From the cell containing the given text, extract its center point as (x, y) coordinate. 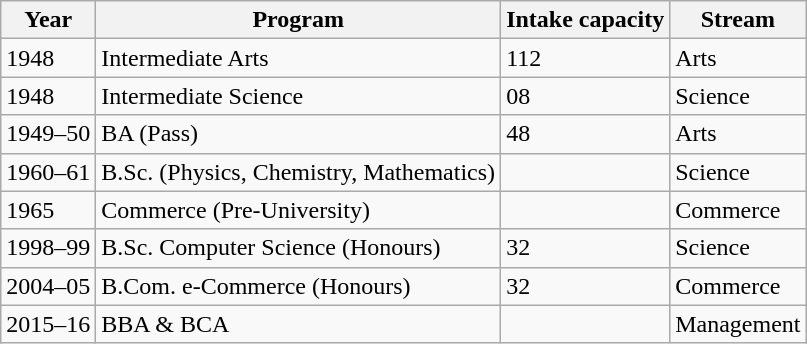
BBA & BCA (298, 324)
Year (48, 20)
B.Com. e-Commerce (Honours) (298, 286)
Stream (738, 20)
Intermediate Science (298, 96)
2004–05 (48, 286)
B.Sc. (Physics, Chemistry, Mathematics) (298, 172)
Intermediate Arts (298, 58)
2015–16 (48, 324)
BA (Pass) (298, 134)
112 (586, 58)
Intake capacity (586, 20)
1965 (48, 210)
Commerce (Pre-University) (298, 210)
1960–61 (48, 172)
48 (586, 134)
1998–99 (48, 248)
1949–50 (48, 134)
Management (738, 324)
Program (298, 20)
B.Sc. Computer Science (Honours) (298, 248)
08 (586, 96)
